Return [X, Y] of the center of cell containing provided text 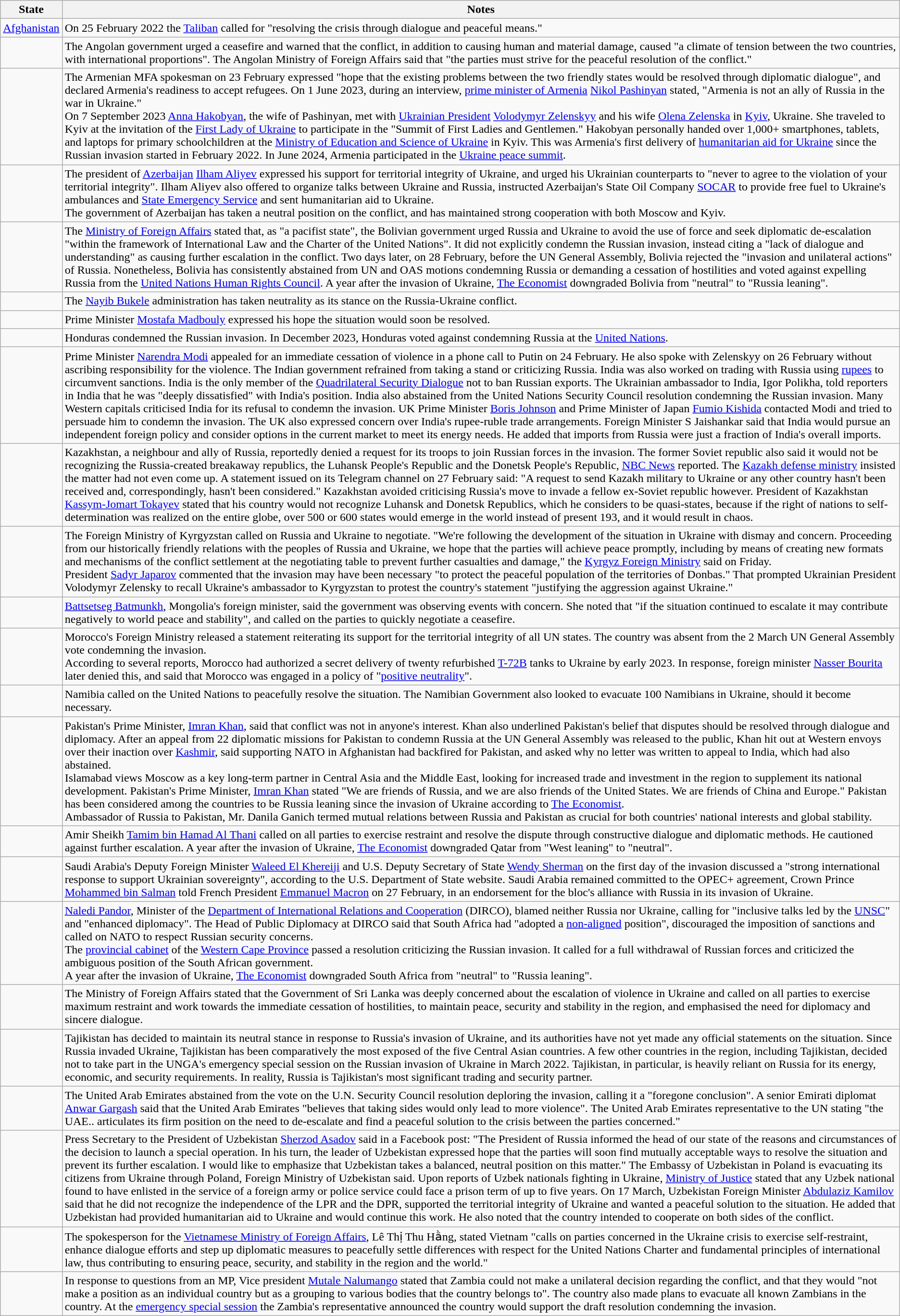
Notes [481, 10]
Prime Minister Mostafa Madbouly expressed his hope the situation would soon be resolved. [481, 319]
The Nayib Bukele administration has taken neutrality as its stance on the Russia-Ukraine conflict. [481, 301]
On 25 February 2022 the Taliban called for "resolving the crisis through dialogue and peaceful means." [481, 28]
Honduras condemned the Russian invasion. In December 2023, Honduras voted against condemning Russia at the United Nations. [481, 338]
State [31, 10]
Afghanistan [31, 28]
